For the text-containing cell, return its midpoint in [X, Y] coordinate format. 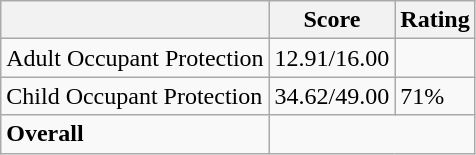
34.62/49.00 [332, 96]
Adult Occupant Protection [135, 58]
Score [332, 20]
71% [435, 96]
Child Occupant Protection [135, 96]
12.91/16.00 [332, 58]
Overall [135, 134]
Rating [435, 20]
